Return the (X, Y) coordinate for the center point of the cell that contains the specified text.  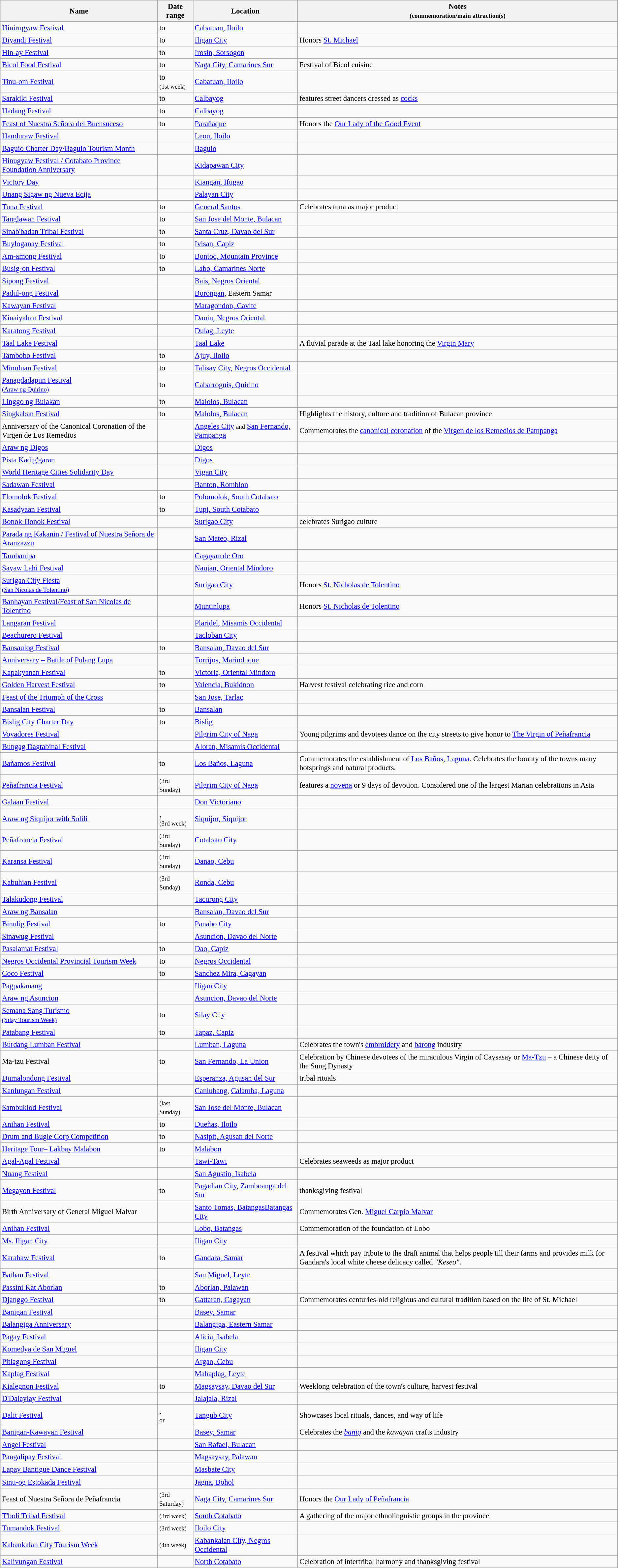
Alicia, Isabela (245, 1337)
Hin-ay Festival (79, 53)
Heritage Tour– Lakbay Malabon (79, 1149)
Kabankalan City, Negros Occidental (245, 1545)
Galaan Festival (79, 802)
Tumandok Festival (79, 1528)
Dao, Capiz (245, 949)
Esperanza, Agusan del Sur (245, 1078)
Aloran, Misamis Occidental (245, 747)
South Cotabato (245, 1516)
Negros Occidental Provincial Tourism Week (79, 961)
Honors St. Michael (458, 40)
Dulag, Leyte (245, 331)
Lumban, Laguna (245, 1044)
Celebrates tuna as major product (458, 207)
Bontoc, Mountain Province (245, 256)
Langaran Festival (79, 623)
Banigan Festival (79, 1312)
Sinu-og Estokada Festival (79, 1482)
Honors the Our Lady of the Good Event (458, 124)
Coco Festival (79, 973)
(4th week) (175, 1545)
Djanggo Festival (79, 1299)
Feast of Nuestra Señora de Peñafrancia (79, 1499)
San Jose, Tarlac (245, 697)
Polomolok, South Cotabato (245, 497)
Linggo ng Bulakan (79, 401)
Celebration by Chinese devotees of the miraculous Virgin of Caysasay or Ma-Tzu – a Chinese deity of the Sung Dynasty (458, 1061)
Naujan, Oriental Mindoro (245, 568)
Magsaysay, Palawan (245, 1457)
Pagay Festival (79, 1337)
Sarakiki Festival (79, 99)
Unang Sigaw ng Nueva Ecija (79, 194)
Passini Kat Aborlan (79, 1287)
Bañamos Festival (79, 764)
Victoria, Oriental Mindoro (245, 672)
Gandara, Samar (245, 1258)
Sinab'badan Tribal Festival (79, 231)
Valencia, Bukidnon (245, 685)
Pista Kadig'garan (79, 460)
Nasipit, Agusan del Norte (245, 1137)
Notes(commemoration/main attraction(s) (458, 11)
Beachurero Festival (79, 635)
Karatong Festival (79, 331)
Panabo City (245, 924)
Aborlan, Palawan (245, 1287)
Bislig City Charter Day (79, 722)
Dumalondong Festival (79, 1078)
Harvest festival celebrating rice and corn (458, 685)
Argao, Cebu (245, 1361)
Young pilgrims and devotees dance on the city streets to give honor to The Virgin of Peñafrancia (458, 734)
Angel Festival (79, 1445)
Mahaplag, Leyte (245, 1374)
Commemoration of the foundation of Lobo (458, 1229)
(last Sunday) (175, 1107)
Parada ng Kakanin / Festival of Nuestra Señora de Aranzazzu (79, 538)
Lobo, Batangas (245, 1229)
Birth Anniversary of General Miguel Malvar (79, 1212)
Sambuklod Festival (79, 1107)
Pasalamat Festival (79, 949)
Feast of Nuestra Señora del Buensuceso (79, 124)
Location (245, 11)
Bathan Festival (79, 1275)
Kaplag Festival (79, 1374)
Pagadian City, Zamboanga del Sur (245, 1190)
Kidapawan City (245, 165)
Baguio (245, 148)
Sinawug Festival (79, 937)
Santo Tomas, BatangasBatangas City (245, 1212)
Ivisan, Capiz (245, 244)
Bais, Negros Oriental (245, 281)
Anniversary – Battle of Pulang Lupa (79, 660)
Magsaysay, Davao del Sur (245, 1386)
Festival of Bicol cuisine (458, 65)
Megayon Festival (79, 1190)
Bicol Food Festival (79, 65)
Flomolok Festival (79, 497)
Sayaw Lahi Festival (79, 568)
Anniversary of the Canonical Coronation of the Virgen de Los Remedios (79, 430)
Tambanipa (79, 556)
Commemorates centuries-old religious and cultural tradition based on the life of St. Michael (458, 1299)
Silay City (245, 1015)
Banton, Romblon (245, 485)
celebrates Surigao culture (458, 522)
Parañaque (245, 124)
Komedya de San Miguel (79, 1349)
San Rafael, Bulacan (245, 1445)
thanksgiving festival (458, 1190)
Kiangan, Ifugao (245, 182)
Kasadyaan Festival (79, 509)
Angeles City and San Fernando, Pampanga (245, 430)
Tinu-om Festival (79, 82)
Celebration of intertribal harmony and thanksgiving festival (458, 1562)
T'boli Tribal Festival (79, 1516)
Tuna Festival (79, 207)
San Mateo, Rizal (245, 538)
Talakudong Festival (79, 899)
Dalit Festival (79, 1416)
Bonok-Bonok Festival (79, 522)
Surigao City Fiesta(San Nicolas de Tolentino) (79, 585)
Kalivungan Festival (79, 1562)
Torrijos, Marinduque (245, 660)
Kinaiyahan Festival (79, 318)
Singkaban Festival (79, 414)
Gattaran, Cagayan (245, 1299)
tribal rituals (458, 1078)
Nuang Festival (79, 1174)
Palayan City (245, 194)
Negros Occidental (245, 961)
Los Baños, Laguna (245, 764)
Kapakyanan Festival (79, 672)
Weeklong celebration of the town's culture, harvest festival (458, 1386)
features street dancers dressed as cocks (458, 99)
Ronda, Cebu (245, 883)
Hinirugyaw Festival (79, 28)
Kawayan Festival (79, 306)
Plaridel, Misamis Occidental (245, 623)
Pitlagong Festival (79, 1361)
Araw ng Bansalan (79, 912)
Dauin, Negros Oriental (245, 318)
Buyloganay Festival (79, 244)
Pangalipay Festival (79, 1457)
D'Dalaylay Festival (79, 1399)
Masbate City (245, 1469)
Tangub City (245, 1416)
Panagdadapun Festival(Araw ng Quirino) (79, 385)
Hadang Festival (79, 111)
Pagpakanaug (79, 986)
Celebrates seaweeds as major product (458, 1161)
Tupi, South Cotabato (245, 509)
Vigan City (245, 472)
Cagayan de Oro (245, 556)
Banhayan Festival/Feast of San Nicolas de Tolentino (79, 606)
Ma-tzu Festival (79, 1061)
Golden Harvest Festival (79, 685)
Bansalan Festival (79, 710)
Kabuhian Festival (79, 883)
Busig-on Festival (79, 269)
Minuluan Festival (79, 368)
Handuraw Festival (79, 136)
Tacloban City (245, 635)
North Cotabato (245, 1562)
Bansalan (245, 710)
Agal-Agal Festival (79, 1161)
Diyandi Festival (79, 40)
Commemorates Gen. Miguel Carpio Malvar (458, 1212)
Danao, Cebu (245, 861)
Am-among Festival (79, 256)
Baguio Charter Day/Baguio Tourism Month (79, 148)
Showcases local rituals, dances, and way of life (458, 1416)
Honors the Our Lady of Peñafrancia (458, 1499)
to (1st week) (175, 82)
Jagna, Bohol (245, 1482)
Balangiga Anniversary (79, 1324)
Ms. Iligan City (79, 1241)
Drum and Bugle Corp Competition (79, 1137)
Iloilo City (245, 1528)
Cabarroguis, Quirino (245, 385)
Kabankalan City Tourism Week (79, 1545)
Borongan, Eastern Samar (245, 293)
Bislig (245, 722)
Taal Lake Festival (79, 343)
Leon, Iloilo (245, 136)
Victory Day (79, 182)
A gathering of the major ethnolinguistic groups in the province (458, 1516)
Binulig Festival (79, 924)
Tacurong City (245, 899)
Bungag Dagtabinal Festival (79, 747)
(3rd Saturday) (175, 1499)
Canlubang, Calamba, Laguna (245, 1090)
Sanchez Mira, Cagayan (245, 973)
Feast of the Triumph of the Cross (79, 697)
Kialegnon Festival (79, 1386)
,or (175, 1416)
Karansa Festival (79, 861)
Balangiga, Eastern Samar (245, 1324)
Araw ng Asuncion (79, 998)
Date range (175, 11)
San Agustin, Isabela (245, 1174)
Araw ng Digos (79, 448)
Tawi-Tawi (245, 1161)
Celebrates the town's embroidery and barong industry (458, 1044)
Tanglawan Festival (79, 219)
A fluvial parade at the Taal lake honoring the Virgin Mary (458, 343)
Taal Lake (245, 343)
Hinugyaw Festival / Cotabato Province Foundation Anniversary (79, 165)
Don Victoriano (245, 802)
Highlights the history, culture and tradition of Bulacan province (458, 414)
World Heritage Cities Solidarity Day (79, 472)
Irosin, Sorsogon (245, 53)
Banigan-Kawayan Festival (79, 1432)
Lapay Bantigue Dance Festival (79, 1469)
Ajuy, Iloilo (245, 355)
Siquijor, Siquijor (245, 819)
San Miguel, Leyte (245, 1275)
San Fernando, La Union (245, 1061)
Sipong Festival (79, 281)
Sadawan Festival (79, 485)
Name (79, 11)
Commemorates the establishment of Los Baños, Laguna. Celebrates the bounty of the towns many hotsprings and natural products. (458, 764)
General Santos (245, 207)
Tapaz, Capiz (245, 1032)
Cotabato City (245, 840)
Malabon (245, 1149)
features a novena or 9 days of devotion. Considered one of the largest Marian celebrations in Asia (458, 785)
,(3rd week) (175, 819)
Dueñas, Iloilo (245, 1124)
Araw ng Siquijor with Solili (79, 819)
Talisay City, Negros Occidental (245, 368)
Karabaw Festival (79, 1258)
Semana Sang Turismo(Silay Tourism Week) (79, 1015)
Muntinlupa (245, 606)
Maragondon, Cavite (245, 306)
Jalajala, Rizal (245, 1399)
Kanlungan Festival (79, 1090)
Celebrates the banig and the kawayan crafts industry (458, 1432)
Commemorates the canonical coronation of the Virgen de los Remedios de Pampanga (458, 430)
Burdang Lumban Festival (79, 1044)
Padul-ong Festival (79, 293)
Tambobo Festival (79, 355)
Santa Cruz, Davao del Sur (245, 231)
Patabang Festival (79, 1032)
Voyadores Festival (79, 734)
Bansaulog Festival (79, 648)
Labo, Camarines Norte (245, 269)
